Pinpoint the cell where the given text exists, returning its (X, Y) midpoint coordinate. 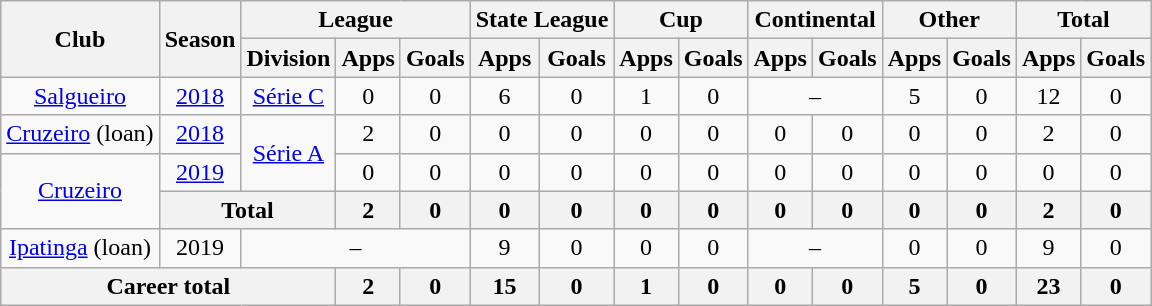
Cruzeiro (80, 191)
6 (504, 96)
15 (504, 286)
Season (200, 39)
Ipatinga (loan) (80, 248)
Salgueiro (80, 96)
League (356, 20)
12 (1048, 96)
Other (949, 20)
Cup (681, 20)
Série A (288, 153)
Continental (815, 20)
23 (1048, 286)
Career total (168, 286)
Division (288, 58)
State League (542, 20)
Club (80, 39)
Cruzeiro (loan) (80, 134)
Série C (288, 96)
